Extract the [x, y] coordinate from the center of the cell holding the provided text.  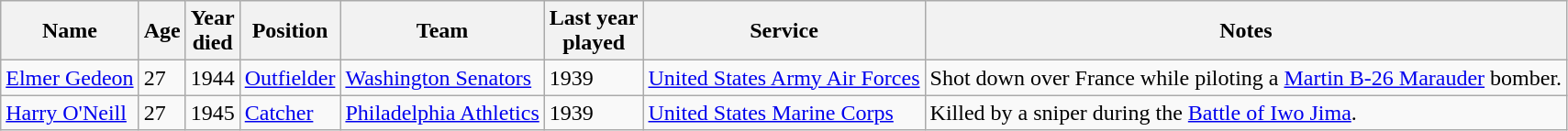
1944 [213, 78]
Last yearplayed [594, 31]
United States Army Air Forces [784, 78]
Catcher [290, 113]
Elmer Gedeon [70, 78]
1945 [213, 113]
Position [290, 31]
United States Marine Corps [784, 113]
Team [442, 31]
Killed by a sniper during the Battle of Iwo Jima. [1246, 113]
Yeardied [213, 31]
Name [70, 31]
Outfielder [290, 78]
Washington Senators [442, 78]
Service [784, 31]
Age [161, 31]
Harry O'Neill [70, 113]
Philadelphia Athletics [442, 113]
Notes [1246, 31]
Shot down over France while piloting a Martin B-26 Marauder bomber. [1246, 78]
